Scan for the cell matching the given text and deliver its [x, y] coordinate at center. 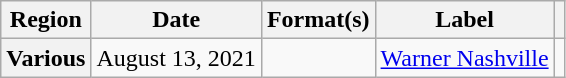
Format(s) [318, 20]
Region [46, 20]
Label [464, 20]
Various [46, 58]
Date [176, 20]
August 13, 2021 [176, 58]
Warner Nashville [464, 58]
